Capture the cell that displays the provided text and extract its [x, y] central coordinate. 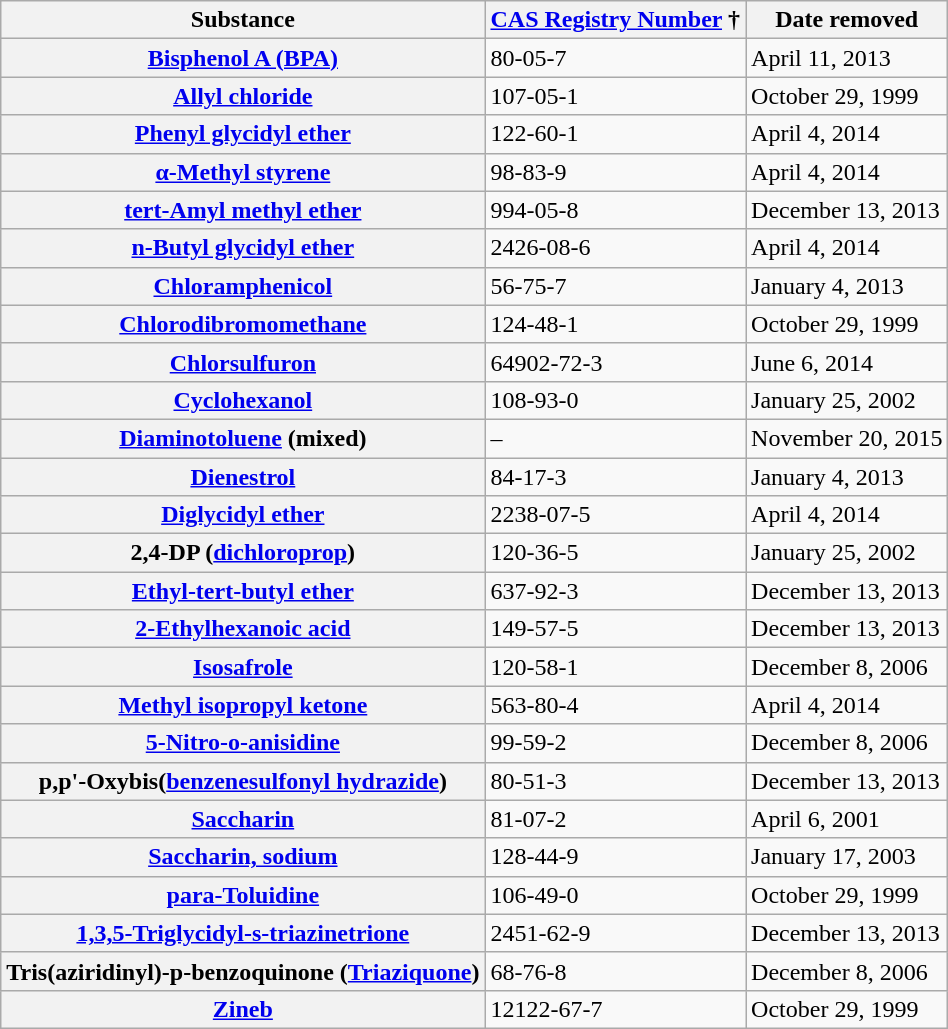
108-93-0 [616, 400]
April 6, 2001 [847, 819]
128-44-9 [616, 857]
99-59-2 [616, 743]
68-76-8 [616, 971]
5-Nitro-o-anisidine [243, 743]
CAS Registry Number † [616, 20]
1,3,5-Triglycidyl-s-triazinetrione [243, 933]
2238-07-5 [616, 515]
64902-72-3 [616, 362]
– [616, 438]
p,p'-Oxybis(benzenesulfonyl hydrazide) [243, 781]
Allyl chloride [243, 96]
Tris(aziridinyl)-p-benzoquinone (Triaziquone) [243, 971]
107-05-1 [616, 96]
January 17, 2003 [847, 857]
April 11, 2013 [847, 58]
994-05-8 [616, 210]
Zineb [243, 1009]
Ethyl-tert-butyl ether [243, 591]
122-60-1 [616, 134]
2,4-DP (dichloroprop) [243, 553]
Date removed [847, 20]
n-Butyl glycidyl ether [243, 248]
80-51-3 [616, 781]
Chloramphenicol [243, 286]
98-83-9 [616, 172]
Chlorodibromomethane [243, 324]
Phenyl glycidyl ether [243, 134]
Diaminotoluene (mixed) [243, 438]
84-17-3 [616, 477]
Cyclohexanol [243, 400]
Substance [243, 20]
2-Ethylhexanoic acid [243, 629]
12122-67-7 [616, 1009]
637-92-3 [616, 591]
Bisphenol A (BPA) [243, 58]
Methyl isopropyl ketone [243, 705]
Isosafrole [243, 667]
Saccharin [243, 819]
106-49-0 [616, 895]
81-07-2 [616, 819]
α-Methyl styrene [243, 172]
2451-62-9 [616, 933]
56-75-7 [616, 286]
Saccharin, sodium [243, 857]
80-05-7 [616, 58]
120-58-1 [616, 667]
November 20, 2015 [847, 438]
563-80-4 [616, 705]
tert-Amyl methyl ether [243, 210]
para-Toluidine [243, 895]
149-57-5 [616, 629]
Dienestrol [243, 477]
Chlorsulfuron [243, 362]
Diglycidyl ether [243, 515]
120-36-5 [616, 553]
124-48-1 [616, 324]
2426-08-6 [616, 248]
June 6, 2014 [847, 362]
